Search for the cell housing the specified text and yield its (x, y) center coordinate. 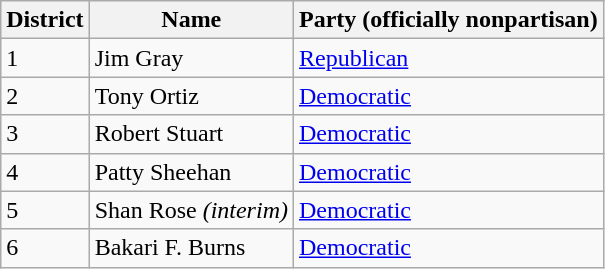
Patty Sheehan (191, 172)
6 (45, 248)
1 (45, 58)
Republican (448, 58)
3 (45, 134)
Jim Gray (191, 58)
5 (45, 210)
Name (191, 20)
4 (45, 172)
District (45, 20)
Bakari F. Burns (191, 248)
Robert Stuart (191, 134)
Shan Rose (interim) (191, 210)
Party (officially nonpartisan) (448, 20)
Tony Ortiz (191, 96)
2 (45, 96)
